Capture the cell that displays the provided text and extract its (X, Y) central coordinate. 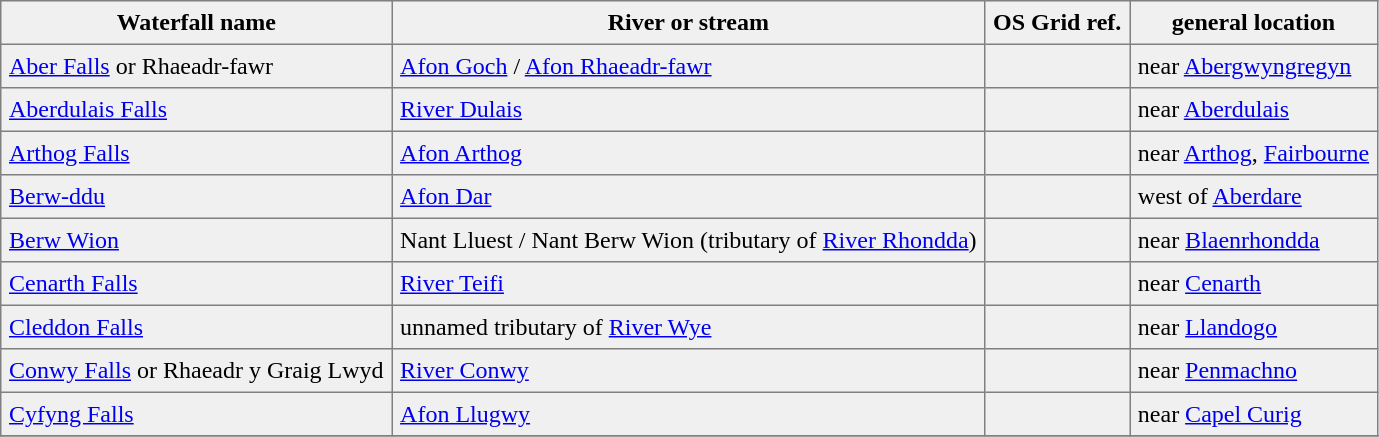
River Conwy (688, 371)
Afon Dar (688, 197)
Berw Wion (196, 240)
near Penmachno (1254, 371)
near Llandogo (1254, 327)
Conwy Falls or Rhaeadr y Graig Lwyd (196, 371)
west of Aberdare (1254, 197)
near Capel Curig (1254, 414)
OS Grid ref. (1058, 23)
River Dulais (688, 110)
Arthog Falls (196, 153)
Cyfyng Falls (196, 414)
Berw-ddu (196, 197)
River or stream (688, 23)
Nant Lluest / Nant Berw Wion (tributary of River Rhondda) (688, 240)
Cenarth Falls (196, 284)
near Abergwyngregyn (1254, 66)
Aber Falls or Rhaeadr-fawr (196, 66)
unnamed tributary of River Wye (688, 327)
Afon Arthog (688, 153)
near Aberdulais (1254, 110)
Aberdulais Falls (196, 110)
near Cenarth (1254, 284)
near Blaenrhondda (1254, 240)
Cleddon Falls (196, 327)
Afon Goch / Afon Rhaeadr-fawr (688, 66)
River Teifi (688, 284)
Waterfall name (196, 23)
Afon Llugwy (688, 414)
near Arthog, Fairbourne (1254, 153)
general location (1254, 23)
